Capture the cell that displays the provided text and extract its [x, y] central coordinate. 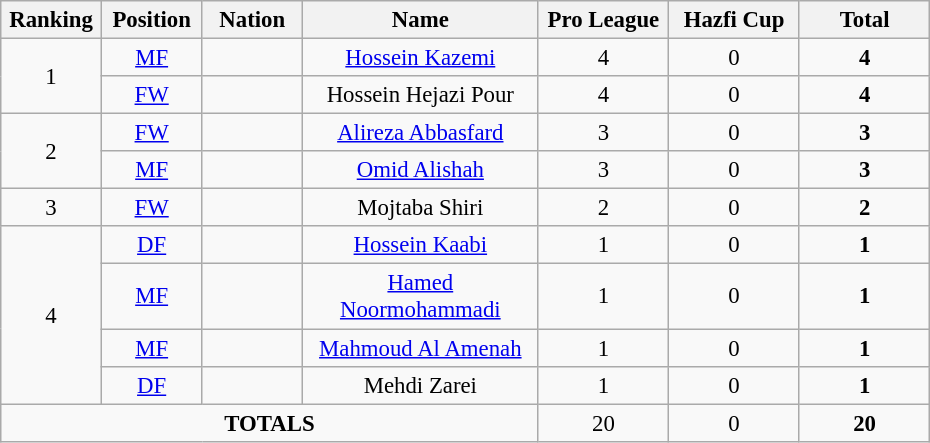
Alireza Abbasfard [421, 133]
Total [864, 20]
Hossein Hejazi Pour [421, 95]
Pro League [604, 20]
Mojtaba Shiri [421, 208]
Nation [252, 20]
Hossein Kaabi [421, 245]
Ranking [52, 20]
Hossein Kazemi [421, 58]
TOTALS [270, 423]
Hazfi Cup [734, 20]
Omid Alishah [421, 170]
Hamed Noormohammadi [421, 296]
Position [152, 20]
Mahmoud Al Amenah [421, 348]
Name [421, 20]
Mehdi Zarei [421, 385]
